Return the [X, Y] coordinate for the center point of the cell that contains the specified text.  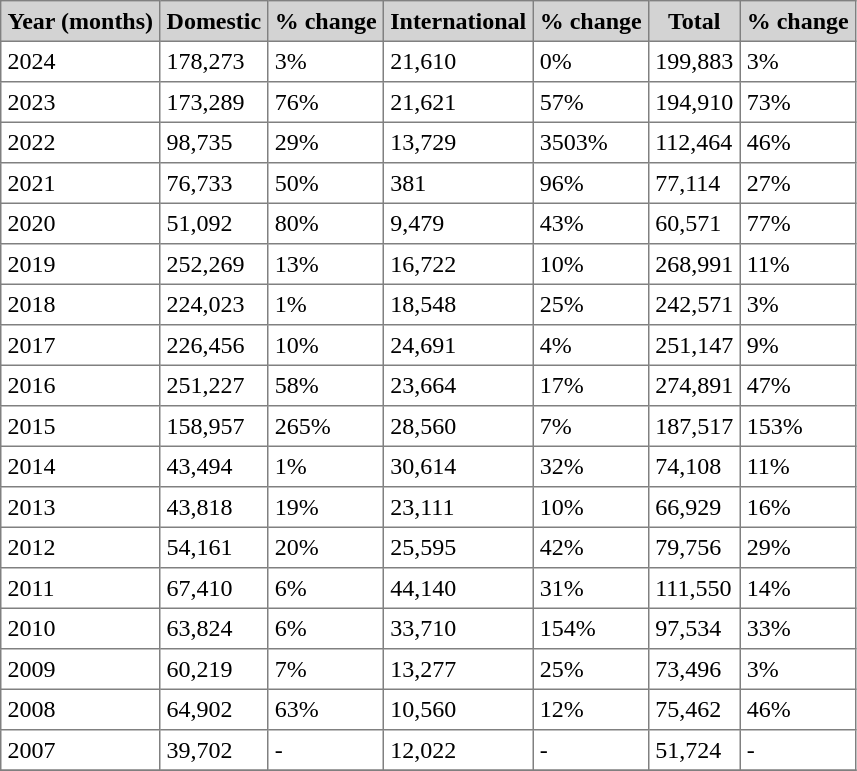
2008 [80, 709]
2012 [80, 547]
268,991 [694, 264]
21,610 [458, 61]
64,902 [214, 709]
97,534 [694, 628]
33% [798, 628]
79,756 [694, 547]
63,824 [214, 628]
2018 [80, 304]
21,621 [458, 102]
178,273 [214, 61]
39,702 [214, 750]
9% [798, 345]
2024 [80, 61]
13% [326, 264]
9,479 [458, 223]
242,571 [694, 304]
Total [694, 21]
77% [798, 223]
3503% [591, 142]
47% [798, 385]
43% [591, 223]
51,724 [694, 750]
Domestic [214, 21]
54,161 [214, 547]
2010 [80, 628]
252,269 [214, 264]
187,517 [694, 426]
76% [326, 102]
265% [326, 426]
18,548 [458, 304]
77,114 [694, 183]
2020 [80, 223]
32% [591, 466]
60,571 [694, 223]
98,735 [214, 142]
24,691 [458, 345]
74,108 [694, 466]
13,277 [458, 669]
2007 [80, 750]
2014 [80, 466]
31% [591, 588]
25,595 [458, 547]
14% [798, 588]
2013 [80, 507]
0% [591, 61]
251,147 [694, 345]
274,891 [694, 385]
153% [798, 426]
58% [326, 385]
Year (months) [80, 21]
112,464 [694, 142]
2021 [80, 183]
42% [591, 547]
63% [326, 709]
20% [326, 547]
23,111 [458, 507]
33,710 [458, 628]
16,722 [458, 264]
12% [591, 709]
13,729 [458, 142]
2019 [80, 264]
75,462 [694, 709]
2016 [80, 385]
2009 [80, 669]
73,496 [694, 669]
44,140 [458, 588]
30,614 [458, 466]
23,664 [458, 385]
27% [798, 183]
80% [326, 223]
158,957 [214, 426]
226,456 [214, 345]
International [458, 21]
67,410 [214, 588]
57% [591, 102]
2023 [80, 102]
224,023 [214, 304]
4% [591, 345]
16% [798, 507]
2022 [80, 142]
43,818 [214, 507]
2011 [80, 588]
60,219 [214, 669]
96% [591, 183]
66,929 [694, 507]
111,550 [694, 588]
10,560 [458, 709]
2015 [80, 426]
2017 [80, 345]
73% [798, 102]
12,022 [458, 750]
381 [458, 183]
194,910 [694, 102]
199,883 [694, 61]
154% [591, 628]
51,092 [214, 223]
50% [326, 183]
251,227 [214, 385]
28,560 [458, 426]
17% [591, 385]
43,494 [214, 466]
19% [326, 507]
173,289 [214, 102]
76,733 [214, 183]
